Output the [x, y] coordinate of the center of the cell containing the given text.  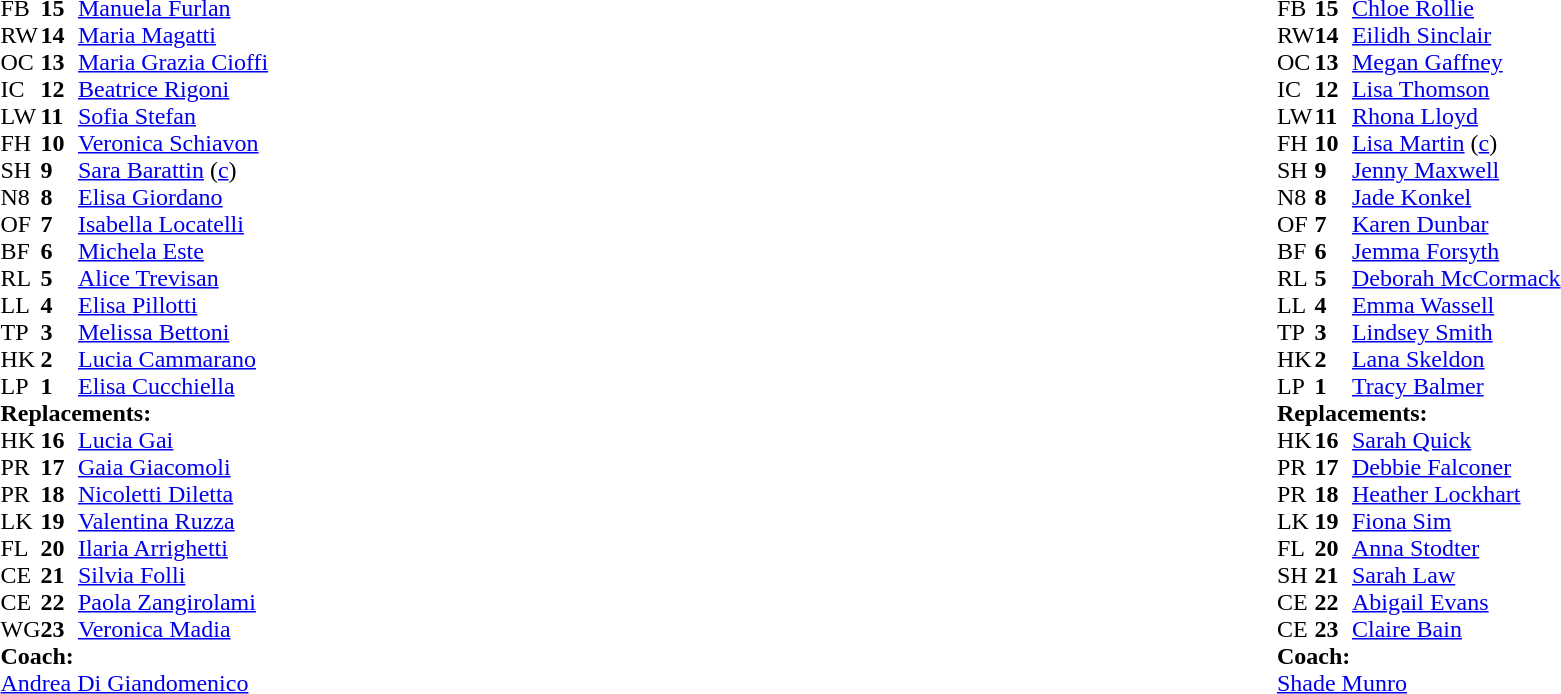
Ilaria Arrighetti [173, 548]
Paola Zangirolami [173, 602]
Jade Konkel [1456, 198]
Valentina Ruzza [173, 522]
Alice Trevisan [173, 278]
Deborah McCormack [1456, 278]
Anna Stodter [1456, 548]
Maria Grazia Cioffi [173, 62]
Silvia Folli [173, 576]
Emma Wassell [1456, 306]
Lisa Thomson [1456, 90]
Fiona Sim [1456, 522]
Lana Skeldon [1456, 360]
Isabella Locatelli [173, 224]
Maria Magatti [173, 36]
WG [20, 630]
Lisa Martin (c) [1456, 144]
Sarah Quick [1456, 440]
Elisa Pillotti [173, 306]
Gaia Giacomoli [173, 468]
Sarah Law [1456, 576]
Tracy Balmer [1456, 386]
Claire Bain [1456, 630]
Megan Gaffney [1456, 62]
Eilidh Sinclair [1456, 36]
Nicoletti Diletta [173, 494]
Michela Este [173, 252]
Karen Dunbar [1456, 224]
Rhona Lloyd [1456, 116]
Veronica Madia [173, 630]
Melissa Bettoni [173, 332]
Lindsey Smith [1456, 332]
Heather Lockhart [1456, 494]
Sara Barattin (c) [173, 170]
Debbie Falconer [1456, 468]
Veronica Schiavon [173, 144]
Beatrice Rigoni [173, 90]
Abigail Evans [1456, 602]
Elisa Cucchiella [173, 386]
Jemma Forsyth [1456, 252]
Lucia Gai [173, 440]
Sofia Stefan [173, 116]
Jenny Maxwell [1456, 170]
Lucia Cammarano [173, 360]
Elisa Giordano [173, 198]
